For the text-containing cell, return its midpoint in [x, y] coordinate format. 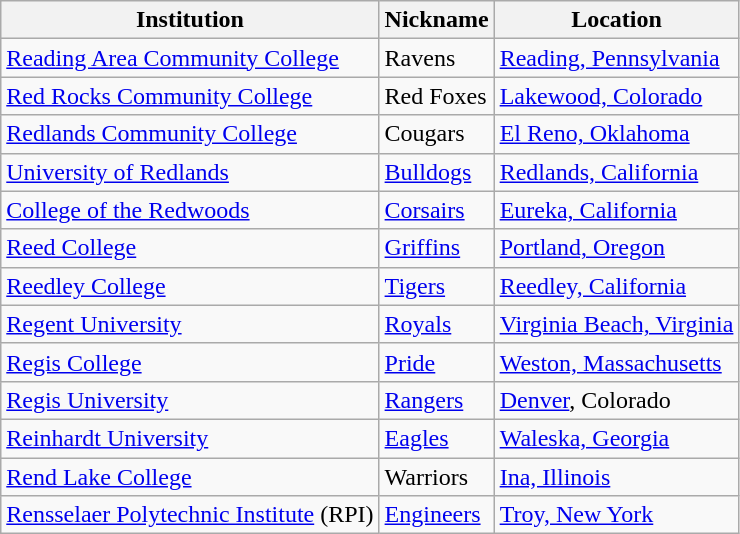
Tigers [436, 286]
Virginia Beach, Virginia [616, 324]
Regis University [190, 400]
Cougars [436, 134]
Lakewood, Colorado [616, 96]
Reinhardt University [190, 438]
Ravens [436, 58]
College of the Redwoods [190, 210]
Portland, Oregon [616, 248]
Waleska, Georgia [616, 438]
Rangers [436, 400]
Ina, Illinois [616, 477]
Pride [436, 362]
Reedley, California [616, 286]
Troy, New York [616, 515]
Institution [190, 20]
Denver, Colorado [616, 400]
Engineers [436, 515]
Rend Lake College [190, 477]
Regent University [190, 324]
Reading, Pennsylvania [616, 58]
Red Rocks Community College [190, 96]
Weston, Massachusetts [616, 362]
Eagles [436, 438]
Location [616, 20]
Rensselaer Polytechnic Institute (RPI) [190, 515]
Redlands, California [616, 172]
Warriors [436, 477]
Regis College [190, 362]
Red Foxes [436, 96]
Corsairs [436, 210]
Eureka, California [616, 210]
El Reno, Oklahoma [616, 134]
Reedley College [190, 286]
Nickname [436, 20]
Bulldogs [436, 172]
Griffins [436, 248]
Redlands Community College [190, 134]
Reed College [190, 248]
Reading Area Community College [190, 58]
University of Redlands [190, 172]
Royals [436, 324]
